For the text-containing cell, return its midpoint in [X, Y] coordinate format. 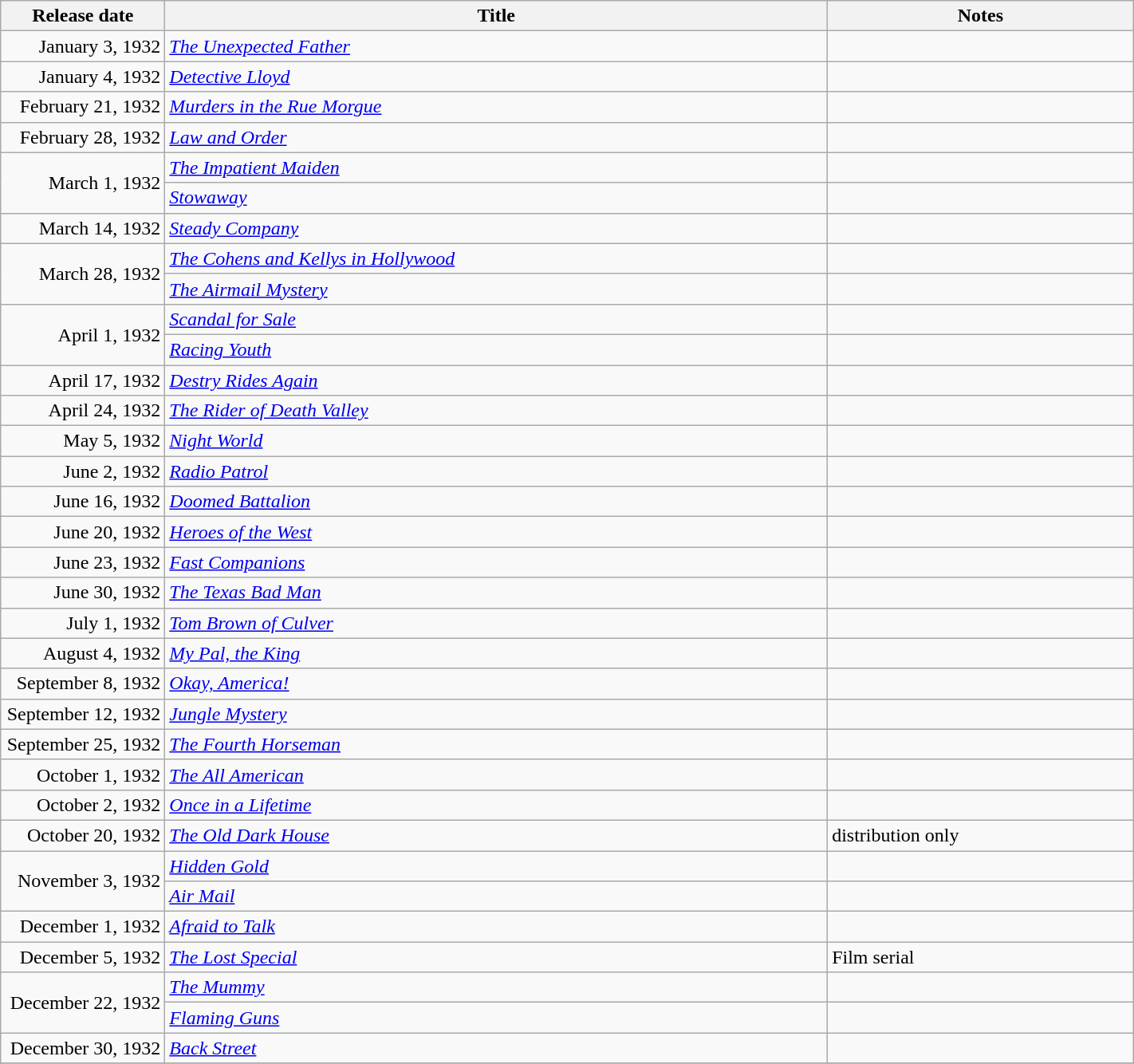
December 1, 1932 [83, 927]
Racing Youth [496, 349]
The Texas Bad Man [496, 593]
Once in a Lifetime [496, 805]
September 8, 1932 [83, 684]
Night World [496, 441]
Tom Brown of Culver [496, 623]
June 23, 1932 [83, 562]
The Impatient Maiden [496, 167]
Afraid to Talk [496, 927]
Air Mail [496, 897]
The Cohens and Kellys in Hollywood [496, 258]
May 5, 1932 [83, 441]
Law and Order [496, 137]
The Airmail Mystery [496, 289]
Fast Companions [496, 562]
Doomed Battalion [496, 502]
Release date [83, 16]
Steady Company [496, 228]
April 1, 1932 [83, 334]
August 4, 1932 [83, 653]
April 24, 1932 [83, 411]
October 1, 1932 [83, 774]
Jungle Mystery [496, 714]
January 4, 1932 [83, 77]
Stowaway [496, 198]
June 16, 1932 [83, 502]
The Rider of Death Valley [496, 411]
June 30, 1932 [83, 593]
Okay, America! [496, 684]
Radio Patrol [496, 471]
July 1, 1932 [83, 623]
Detective Lloyd [496, 77]
Heroes of the West [496, 532]
The Unexpected Father [496, 46]
My Pal, the King [496, 653]
June 20, 1932 [83, 532]
February 21, 1932 [83, 107]
Film serial [981, 957]
December 5, 1932 [83, 957]
October 20, 1932 [83, 835]
The Fourth Horseman [496, 744]
March 1, 1932 [83, 183]
Hidden Gold [496, 865]
distribution only [981, 835]
Title [496, 16]
September 12, 1932 [83, 714]
Back Street [496, 1048]
January 3, 1932 [83, 46]
April 17, 1932 [83, 380]
March 14, 1932 [83, 228]
Scandal for Sale [496, 319]
The All American [496, 774]
Destry Rides Again [496, 380]
November 3, 1932 [83, 881]
March 28, 1932 [83, 274]
December 30, 1932 [83, 1048]
The Lost Special [496, 957]
Flaming Guns [496, 1018]
The Mummy [496, 987]
February 28, 1932 [83, 137]
September 25, 1932 [83, 744]
October 2, 1932 [83, 805]
Murders in the Rue Morgue [496, 107]
The Old Dark House [496, 835]
December 22, 1932 [83, 1003]
June 2, 1932 [83, 471]
Notes [981, 16]
